Return [X, Y] of the center of cell containing provided text 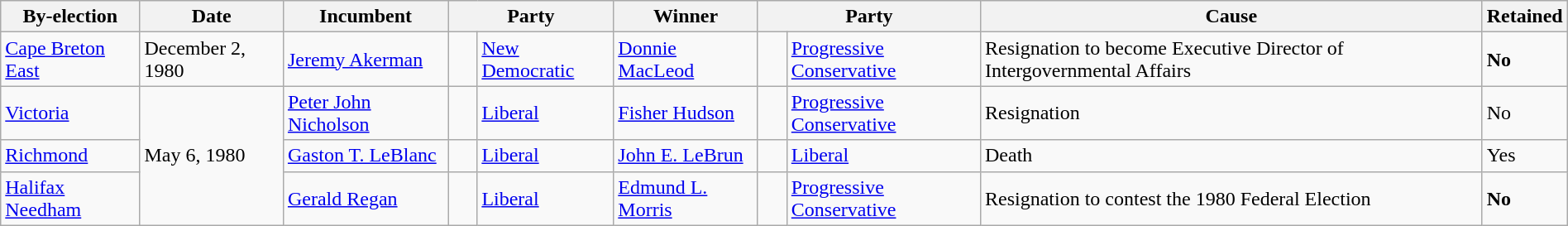
Cause [1231, 17]
Edmund L. Morris [686, 199]
Fisher Hudson [686, 113]
Gerald Regan [366, 199]
Jeremy Akerman [366, 60]
Richmond [70, 156]
Winner [686, 17]
John E. LeBrun [686, 156]
Yes [1525, 156]
May 6, 1980 [212, 156]
Incumbent [366, 17]
Peter John Nicholson [366, 113]
Gaston T. LeBlanc [366, 156]
By-election [70, 17]
Victoria [70, 113]
New Democratic [546, 60]
Date [212, 17]
Donnie MacLeod [686, 60]
Halifax Needham [70, 199]
Cape Breton East [70, 60]
Retained [1525, 17]
Resignation to contest the 1980 Federal Election [1231, 199]
December 2, 1980 [212, 60]
Death [1231, 156]
Resignation [1231, 113]
Resignation to become Executive Director of Intergovernmental Affairs [1231, 60]
